From the cell containing the given text, extract its center point as [X, Y] coordinate. 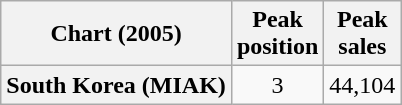
South Korea (MIAK) [116, 85]
Peak sales [362, 34]
Peak position [277, 34]
3 [277, 85]
44,104 [362, 85]
Chart (2005) [116, 34]
